Find where the given text appears and provide that cell's center as (X, Y) coordinate. 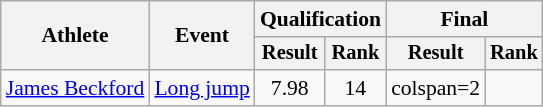
Qualification (320, 19)
Athlete (76, 36)
Event (202, 36)
colspan=2 (436, 88)
Long jump (202, 88)
7.98 (290, 88)
James Beckford (76, 88)
14 (356, 88)
Final (464, 19)
